Extract the (X, Y) coordinate from the center of the cell holding the provided text.  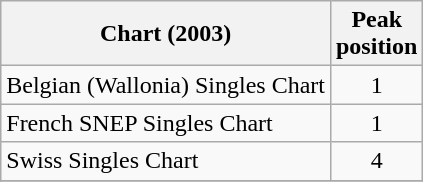
4 (376, 161)
Chart (2003) (166, 34)
Peakposition (376, 34)
Belgian (Wallonia) Singles Chart (166, 85)
French SNEP Singles Chart (166, 123)
Swiss Singles Chart (166, 161)
